Return the (X, Y) coordinate for the center point of the cell that contains the specified text.  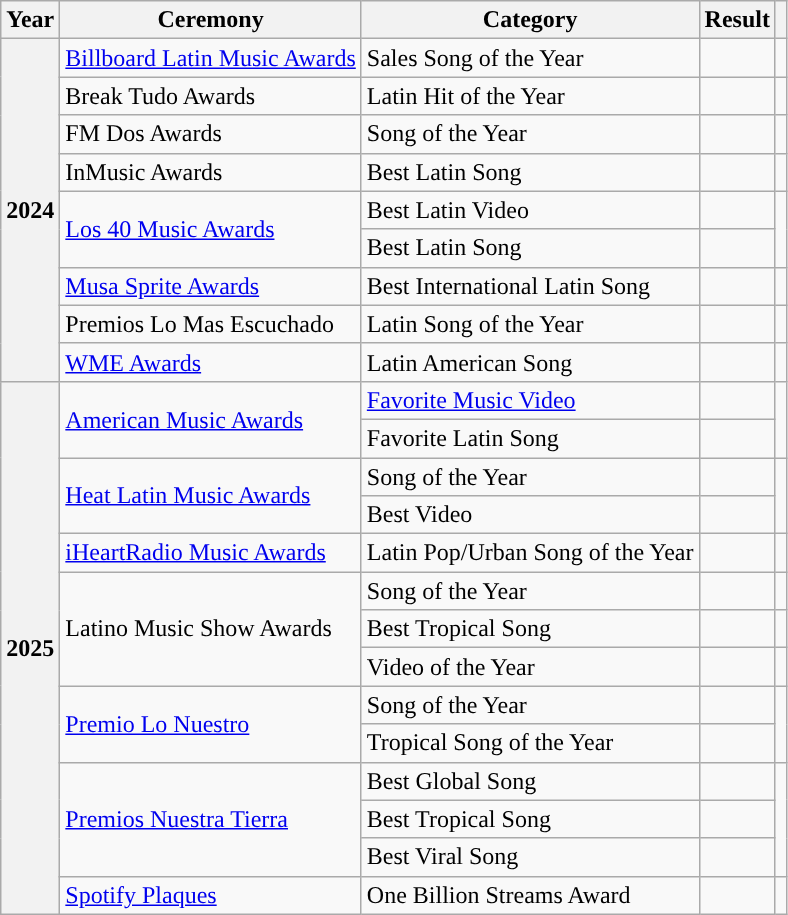
Billboard Latin Music Awards (211, 58)
WME Awards (211, 362)
Premios Lo Mas Escuchado (211, 324)
Musa Sprite Awards (211, 286)
Latin American Song (530, 362)
2025 (30, 648)
Tropical Song of the Year (530, 743)
Latin Pop/Urban Song of the Year (530, 553)
Favorite Latin Song (530, 438)
Latino Music Show Awards (211, 629)
Best International Latin Song (530, 286)
Premios Nuestra Tierra (211, 819)
2024 (30, 210)
Los 40 Music Awards (211, 229)
iHeartRadio Music Awards (211, 553)
Category (530, 20)
One Billion Streams Award (530, 895)
Premio Lo Nuestro (211, 724)
Favorite Music Video (530, 400)
InMusic Awards (211, 172)
Latin Song of the Year (530, 324)
Ceremony (211, 20)
Video of the Year (530, 667)
Result (737, 20)
Best Global Song (530, 781)
Heat Latin Music Awards (211, 496)
American Music Awards (211, 419)
Best Video (530, 515)
Latin Hit of the Year (530, 96)
Sales Song of the Year (530, 58)
Year (30, 20)
Best Viral Song (530, 857)
Spotify Plaques (211, 895)
FM Dos Awards (211, 134)
Best Latin Video (530, 210)
Break Tudo Awards (211, 96)
